Capture the cell that displays the provided text and extract its [X, Y] central coordinate. 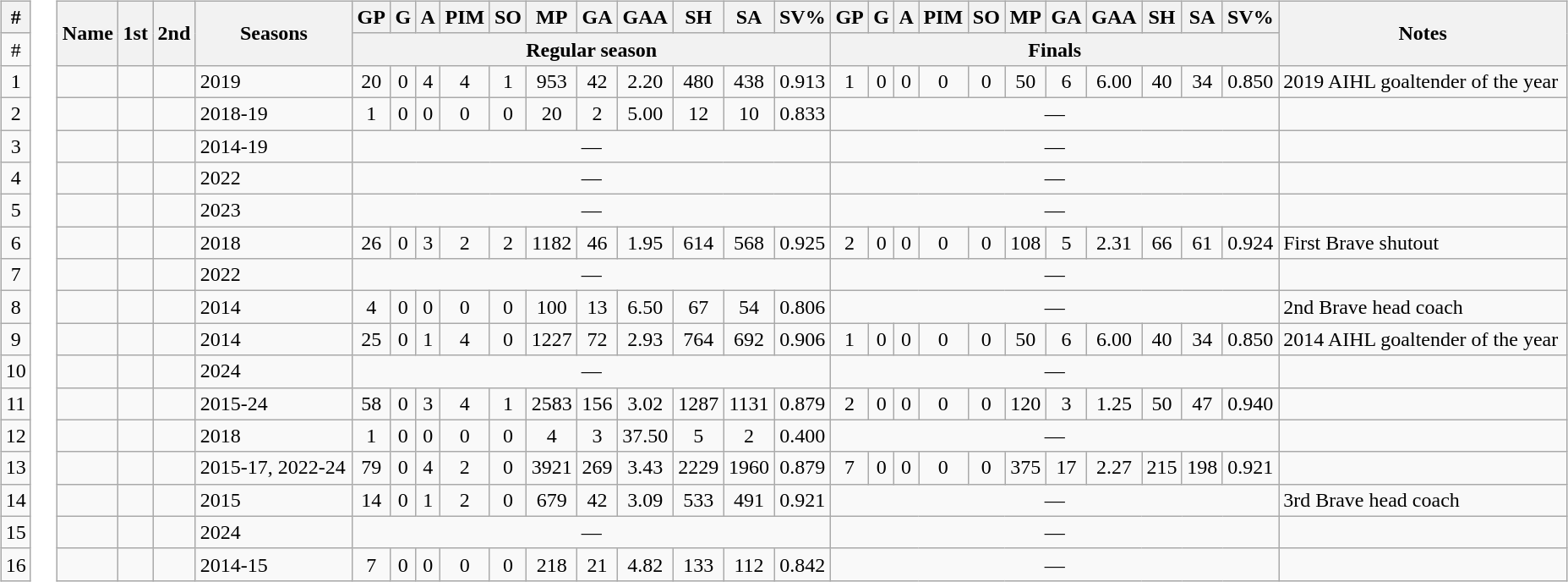
1st [135, 33]
491 [749, 500]
2018-19 [274, 113]
3.02 [645, 404]
2nd [174, 33]
120 [1026, 404]
2583 [552, 404]
2015 [274, 500]
61 [1202, 243]
47 [1202, 404]
Regular season [592, 49]
953 [552, 81]
58 [372, 404]
0.842 [803, 564]
112 [749, 564]
100 [552, 307]
1.25 [1114, 404]
2019 [274, 81]
2015-17, 2022-24 [274, 468]
1.95 [645, 243]
679 [552, 500]
0.806 [803, 307]
2014-15 [274, 564]
2.20 [645, 81]
66 [1162, 243]
54 [749, 307]
3.09 [645, 500]
3rd Brave head coach [1423, 500]
6.50 [645, 307]
2019 AIHL goaltender of the year [1423, 81]
764 [698, 339]
215 [1162, 468]
15 [15, 532]
375 [1026, 468]
0.940 [1251, 404]
67 [698, 307]
0.833 [803, 113]
79 [372, 468]
2nd Brave head coach [1423, 307]
First Brave shutout [1423, 243]
72 [598, 339]
4.82 [645, 564]
2.93 [645, 339]
1227 [552, 339]
2229 [698, 468]
Name [88, 33]
438 [749, 81]
198 [1202, 468]
614 [698, 243]
2014-19 [274, 146]
156 [598, 404]
2.31 [1114, 243]
692 [749, 339]
Notes [1423, 33]
2023 [274, 211]
21 [598, 564]
11 [15, 404]
0.400 [803, 436]
17 [1067, 468]
2015-24 [274, 404]
26 [372, 243]
1960 [749, 468]
9 [15, 339]
1287 [698, 404]
533 [698, 500]
2.27 [1114, 468]
568 [749, 243]
46 [598, 243]
2014 AIHL goaltender of the year [1423, 339]
3921 [552, 468]
108 [1026, 243]
37.50 [645, 436]
Seasons [274, 33]
0.913 [803, 81]
0.924 [1251, 243]
133 [698, 564]
1131 [749, 404]
269 [598, 468]
16 [15, 564]
25 [372, 339]
0.925 [803, 243]
218 [552, 564]
480 [698, 81]
8 [15, 307]
0.906 [803, 339]
5.00 [645, 113]
1182 [552, 243]
3.43 [645, 468]
Finals [1055, 49]
